Extract the [X, Y] coordinate from the center of the cell holding the provided text.  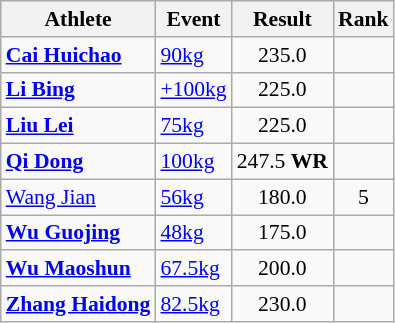
Wu Maoshun [78, 269]
Result [282, 19]
48kg [193, 233]
Wang Jian [78, 197]
82.5kg [193, 304]
235.0 [282, 55]
Qi Dong [78, 162]
100kg [193, 162]
247.5 WR [282, 162]
Li Bing [78, 90]
180.0 [282, 197]
Zhang Haidong [78, 304]
Athlete [78, 19]
90kg [193, 55]
67.5kg [193, 269]
75kg [193, 126]
5 [364, 197]
+100kg [193, 90]
230.0 [282, 304]
200.0 [282, 269]
56kg [193, 197]
Wu Guojing [78, 233]
Rank [364, 19]
175.0 [282, 233]
Cai Huichao [78, 55]
Liu Lei [78, 126]
Event [193, 19]
